Pinpoint the cell where the given text exists, returning its (x, y) midpoint coordinate. 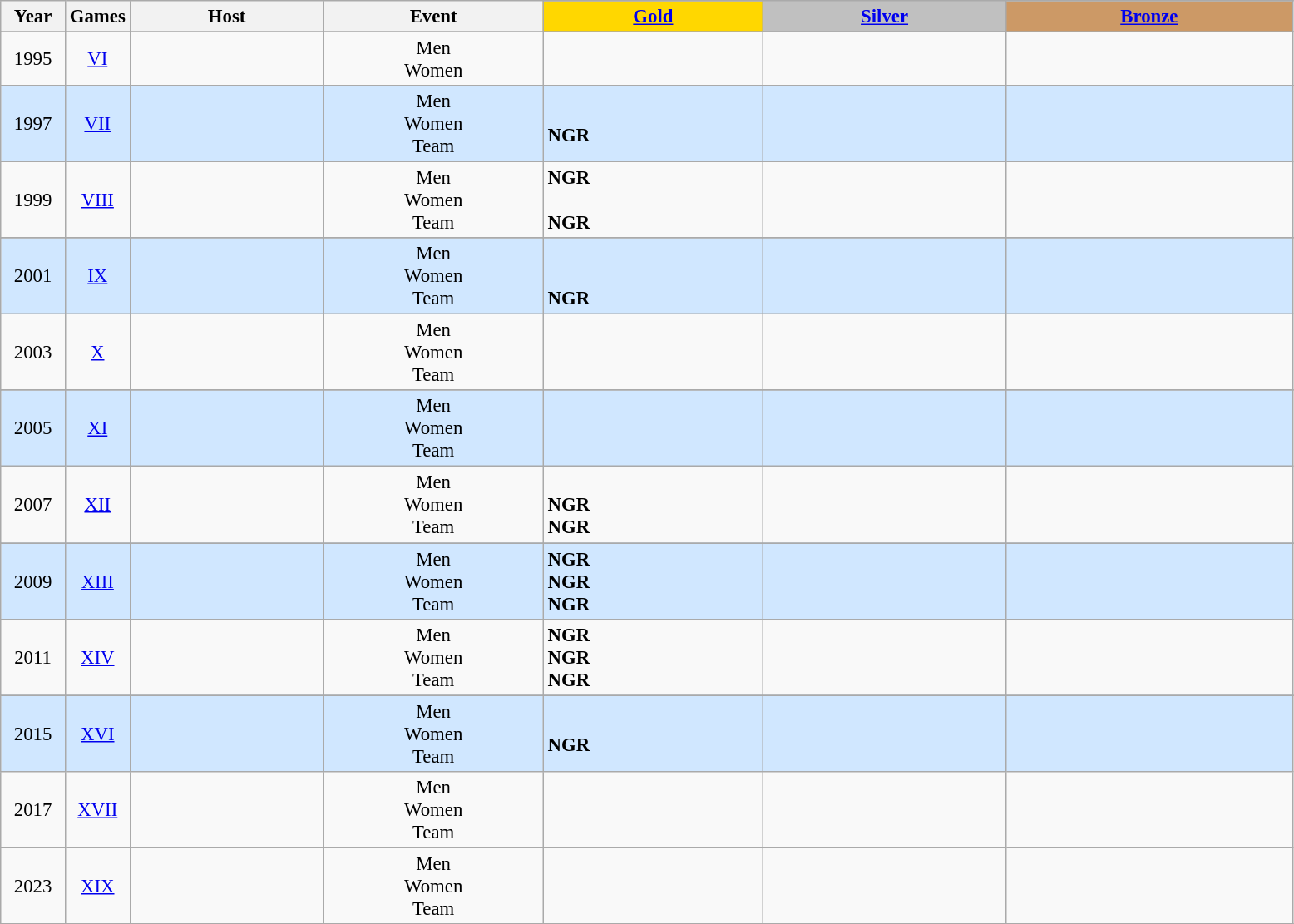
1997 (33, 124)
XVII (97, 809)
XIII (97, 581)
XIV (97, 657)
2017 (33, 809)
X (97, 353)
Silver (885, 17)
Games (97, 17)
Event (433, 17)
2001 (33, 276)
Men Women (433, 60)
1995 (33, 60)
2007 (33, 505)
XI (97, 429)
XVI (97, 734)
Bronze (1149, 17)
2015 (33, 734)
2023 (33, 886)
1999 (33, 200)
2009 (33, 581)
Host (226, 17)
VIII (97, 200)
Year (33, 17)
VII (97, 124)
2005 (33, 429)
Gold (653, 17)
VI (97, 60)
2003 (33, 353)
IX (97, 276)
2011 (33, 657)
XII (97, 505)
XIX (97, 886)
